Detect which cell encompasses the target text, then output its (x, y) center coordinate. 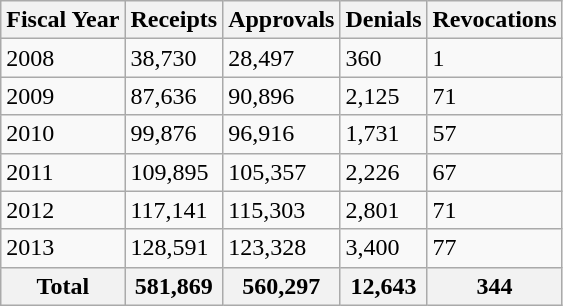
2012 (63, 210)
2010 (63, 134)
2,125 (384, 96)
Approvals (282, 20)
Revocations (494, 20)
109,895 (174, 172)
2,801 (384, 210)
2013 (63, 248)
12,643 (384, 286)
99,876 (174, 134)
1,731 (384, 134)
Total (63, 286)
67 (494, 172)
3,400 (384, 248)
90,896 (282, 96)
123,328 (282, 248)
Denials (384, 20)
105,357 (282, 172)
2009 (63, 96)
38,730 (174, 58)
28,497 (282, 58)
87,636 (174, 96)
77 (494, 248)
96,916 (282, 134)
2011 (63, 172)
2,226 (384, 172)
360 (384, 58)
1 (494, 58)
344 (494, 286)
2008 (63, 58)
57 (494, 134)
117,141 (174, 210)
115,303 (282, 210)
560,297 (282, 286)
581,869 (174, 286)
Fiscal Year (63, 20)
128,591 (174, 248)
Receipts (174, 20)
